For the text-containing cell, return its midpoint in (X, Y) coordinate format. 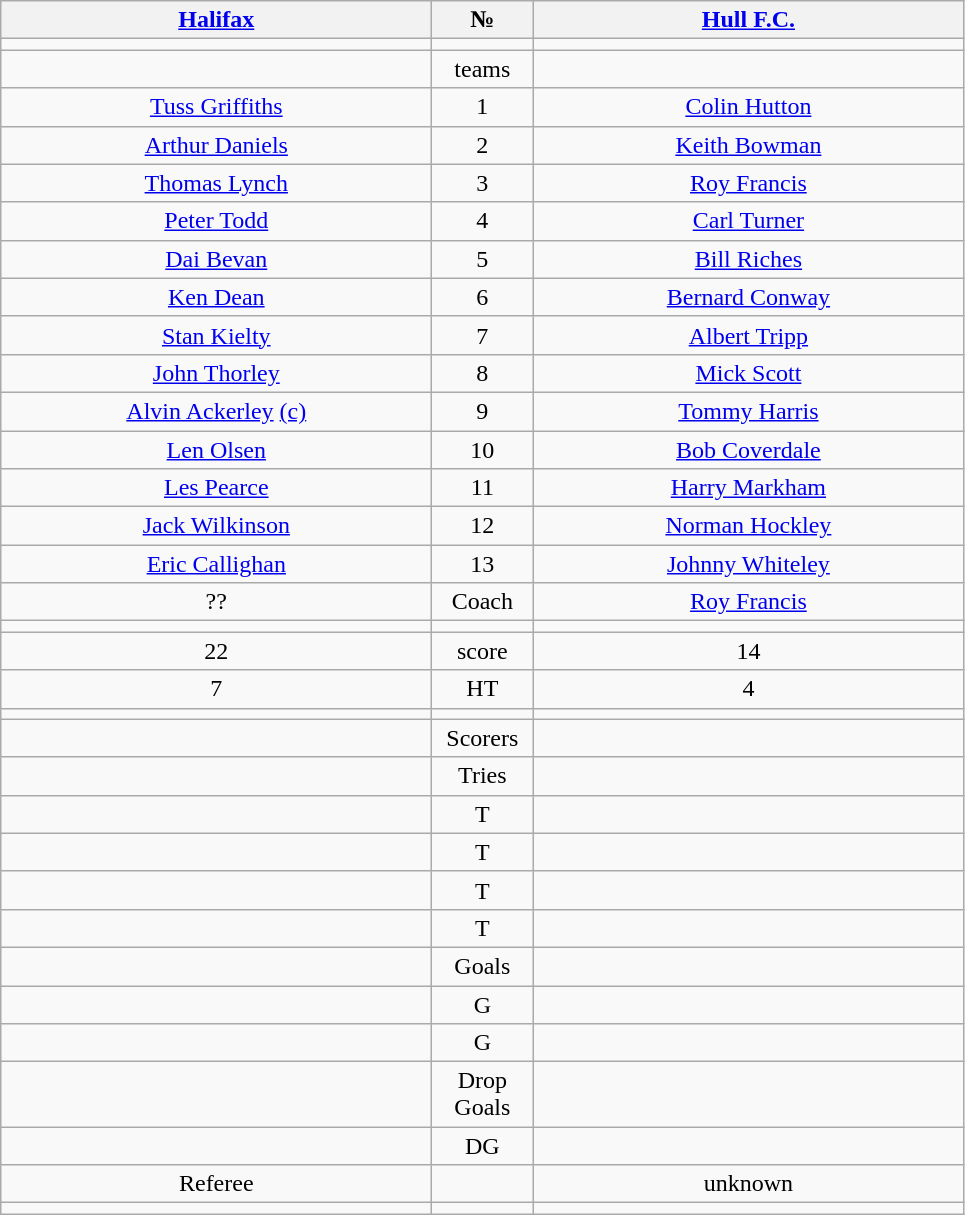
Bernard Conway (748, 297)
Dai Bevan (216, 259)
11 (482, 488)
3 (482, 183)
teams (482, 69)
Albert Tripp (748, 335)
Stan Kielty (216, 335)
score (482, 651)
22 (216, 651)
12 (482, 526)
1 (482, 107)
Bill Riches (748, 259)
unknown (748, 1184)
John Thorley (216, 373)
Johnny Whiteley (748, 564)
14 (748, 651)
Peter Todd (216, 221)
9 (482, 411)
?? (216, 602)
5 (482, 259)
Scorers (482, 738)
Coach (482, 602)
6 (482, 297)
HT (482, 689)
Jack Wilkinson (216, 526)
Tommy Harris (748, 411)
2 (482, 145)
Thomas Lynch (216, 183)
Halifax (216, 20)
Arthur Daniels (216, 145)
8 (482, 373)
Colin Hutton (748, 107)
Les Pearce (216, 488)
Hull F.C. (748, 20)
Norman Hockley (748, 526)
Alvin Ackerley (c) (216, 411)
Ken Dean (216, 297)
Drop Goals (482, 1094)
Bob Coverdale (748, 449)
Carl Turner (748, 221)
Eric Callighan (216, 564)
Referee (216, 1184)
Keith Bowman (748, 145)
10 (482, 449)
Tuss Griffiths (216, 107)
13 (482, 564)
Mick Scott (748, 373)
№ (482, 20)
Goals (482, 966)
Tries (482, 776)
Len Olsen (216, 449)
DG (482, 1146)
Harry Markham (748, 488)
